Output the (x, y) coordinate of the center of the cell containing the given text.  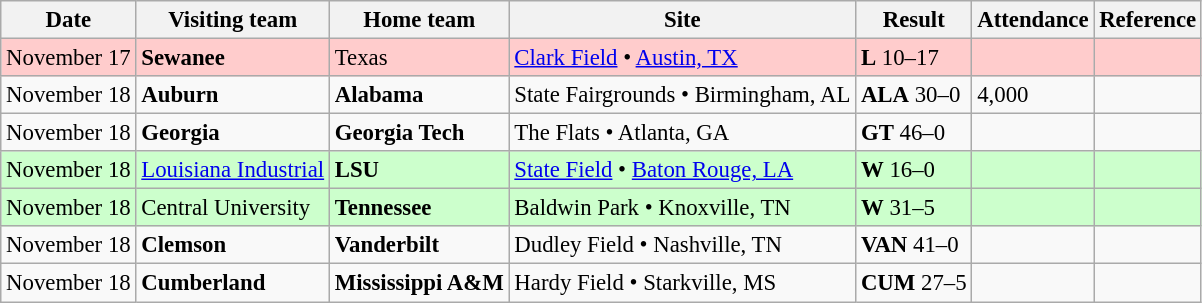
Cumberland (232, 283)
VAN 41–0 (914, 245)
LSU (419, 170)
Georgia Tech (419, 133)
ALA 30–0 (914, 95)
Georgia (232, 133)
State Field • Baton Rouge, LA (682, 170)
4,000 (1033, 95)
Central University (232, 208)
Clemson (232, 245)
Dudley Field • Nashville, TN (682, 245)
GT 46–0 (914, 133)
State Fairgrounds • Birmingham, AL (682, 95)
L 10–17 (914, 58)
Baldwin Park • Knoxville, TN (682, 208)
Louisiana Industrial (232, 170)
Alabama (419, 95)
Date (68, 20)
Home team (419, 20)
W 16–0 (914, 170)
CUM 27–5 (914, 283)
Sewanee (232, 58)
The Flats • Atlanta, GA (682, 133)
Hardy Field • Starkville, MS (682, 283)
November 17 (68, 58)
W 31–5 (914, 208)
Clark Field • Austin, TX (682, 58)
Visiting team (232, 20)
Texas (419, 58)
Result (914, 20)
Site (682, 20)
Vanderbilt (419, 245)
Tennessee (419, 208)
Mississippi A&M (419, 283)
Attendance (1033, 20)
Reference (1148, 20)
Auburn (232, 95)
